Detect which cell encompasses the target text, then output its [x, y] center coordinate. 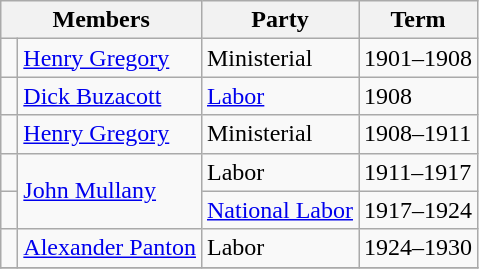
1901–1908 [418, 58]
Members [102, 20]
1908 [418, 96]
Term [418, 20]
1917–1924 [418, 210]
1924–1930 [418, 248]
1908–1911 [418, 134]
Party [280, 20]
John Mullany [110, 191]
National Labor [280, 210]
Dick Buzacott [110, 96]
1911–1917 [418, 172]
Alexander Panton [110, 248]
